Provide the (X, Y) coordinate of the cell's center where the given text is located.  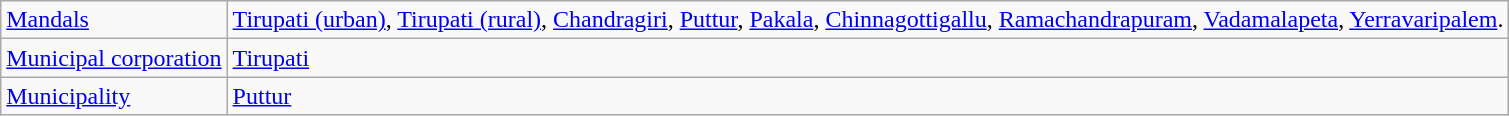
Municipality (114, 96)
Tirupati (868, 58)
Puttur (868, 96)
Municipal corporation (114, 58)
Mandals (114, 20)
Tirupati (urban), Tirupati (rural), Chandragiri, Puttur, Pakala, Chinnagottigallu, Ramachandrapuram, Vadamalapeta, Yerravaripalem. (868, 20)
